Search for the cell housing the specified text and yield its (x, y) center coordinate. 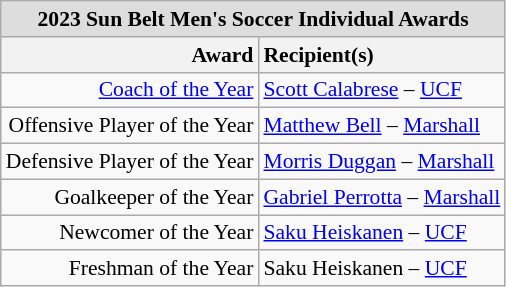
Matthew Bell – Marshall (382, 126)
Newcomer of the Year (130, 233)
Gabriel Perrotta – Marshall (382, 197)
Offensive Player of the Year (130, 126)
Recipient(s) (382, 55)
Freshman of the Year (130, 269)
Defensive Player of the Year (130, 162)
2023 Sun Belt Men's Soccer Individual Awards (254, 19)
Scott Calabrese – UCF (382, 90)
Coach of the Year (130, 90)
Award (130, 55)
Morris Duggan – Marshall (382, 162)
Goalkeeper of the Year (130, 197)
